For the text-containing cell, return its midpoint in (X, Y) coordinate format. 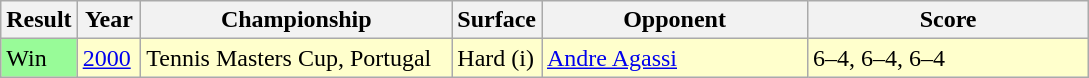
Championship (296, 20)
Tennis Masters Cup, Portugal (296, 58)
Andre Agassi (675, 58)
Year (109, 20)
Win (39, 58)
6–4, 6–4, 6–4 (948, 58)
Hard (i) (497, 58)
Surface (497, 20)
Score (948, 20)
2000 (109, 58)
Result (39, 20)
Opponent (675, 20)
